Search for the cell housing the specified text and yield its (X, Y) center coordinate. 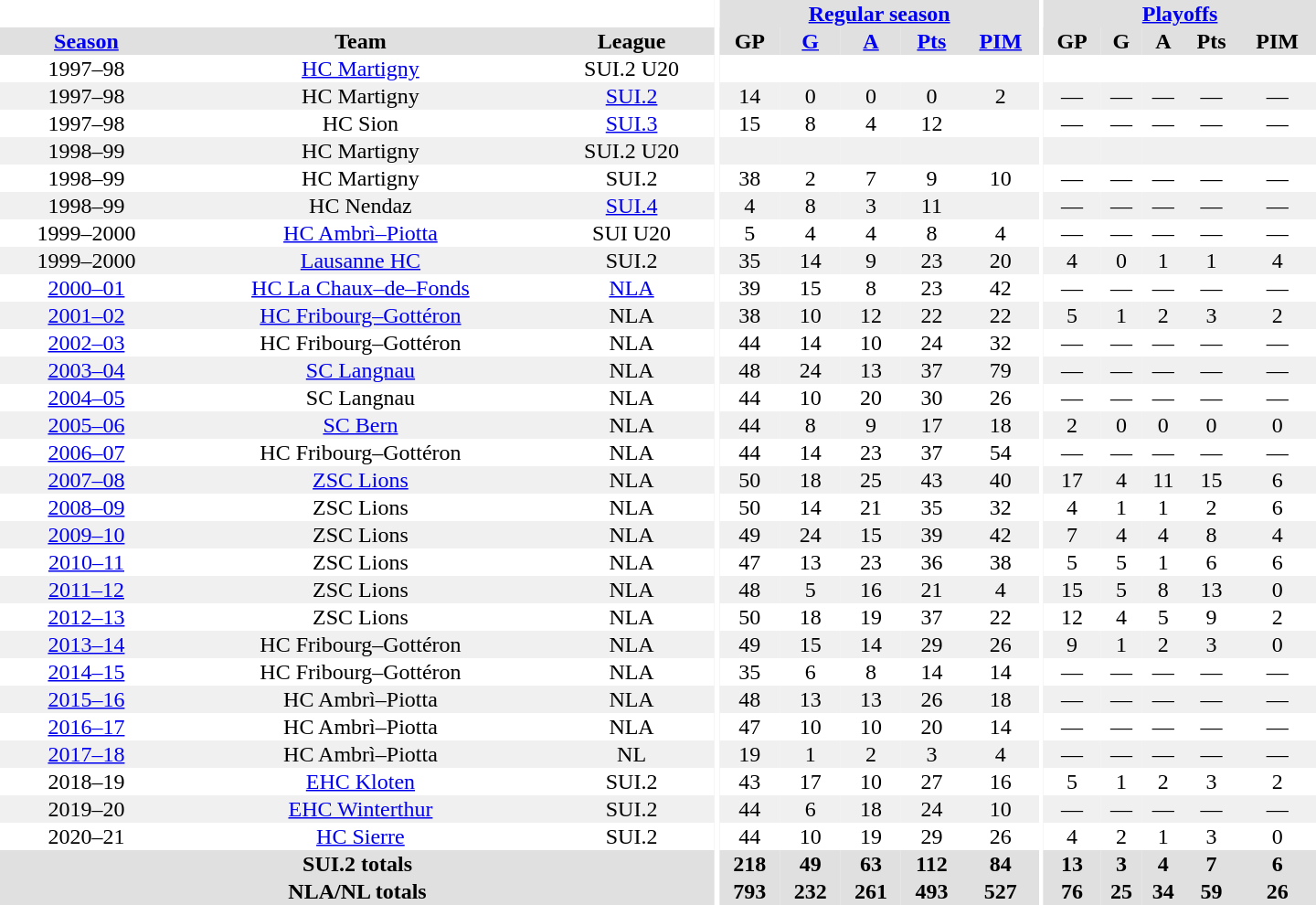
2012–13 (86, 617)
2013–14 (86, 644)
Season (86, 41)
2016–17 (86, 727)
527 (1001, 891)
2018–19 (86, 782)
HC La Chaux–de–Fonds (360, 288)
40 (1001, 480)
2014–15 (86, 672)
HC Sierre (360, 836)
261 (871, 891)
2019–20 (86, 809)
2020–21 (86, 836)
2001–02 (86, 315)
2011–12 (86, 590)
SUI.3 (631, 123)
EHC Kloten (360, 782)
232 (811, 891)
793 (749, 891)
27 (931, 782)
HC Sion (360, 123)
59 (1212, 891)
HC Nendaz (360, 206)
2010–11 (86, 562)
112 (931, 864)
2000–01 (86, 288)
34 (1163, 891)
Playoffs (1180, 14)
84 (1001, 864)
NLA/NL totals (357, 891)
Team (360, 41)
SUI.4 (631, 206)
SUI U20 (631, 233)
54 (1001, 452)
2017–18 (86, 754)
76 (1072, 891)
79 (1001, 370)
2002–03 (86, 343)
SC Bern (360, 425)
2015–16 (86, 699)
2008–09 (86, 507)
Lausanne HC (360, 261)
36 (931, 562)
2009–10 (86, 535)
Regular season (879, 14)
218 (749, 864)
30 (931, 398)
63 (871, 864)
2005–06 (86, 425)
2003–04 (86, 370)
2006–07 (86, 452)
SUI.2 totals (357, 864)
2004–05 (86, 398)
493 (931, 891)
2007–08 (86, 480)
League (631, 41)
EHC Winterthur (360, 809)
NL (631, 754)
